Return the (X, Y) coordinate for the center point of the cell that contains the specified text.  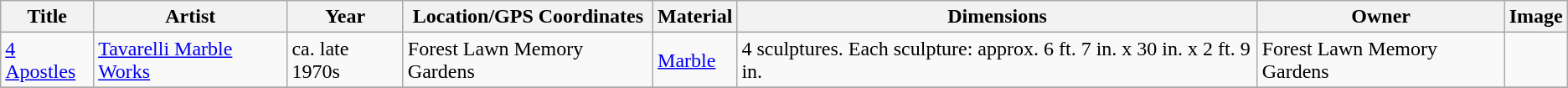
Tavarelli Marble Works (191, 60)
ca. late 1970s (345, 60)
Image (1536, 17)
Artist (191, 17)
4 sculptures. Each sculpture: approx. 6 ft. 7 in. x 30 in. x 2 ft. 9 in. (997, 60)
Year (345, 17)
Title (47, 17)
Material (695, 17)
Marble (695, 60)
Location/GPS Coordinates (528, 17)
Dimensions (997, 17)
Owner (1380, 17)
4 Apostles (47, 60)
